Return the (X, Y) coordinate for the center point of the cell that contains the specified text.  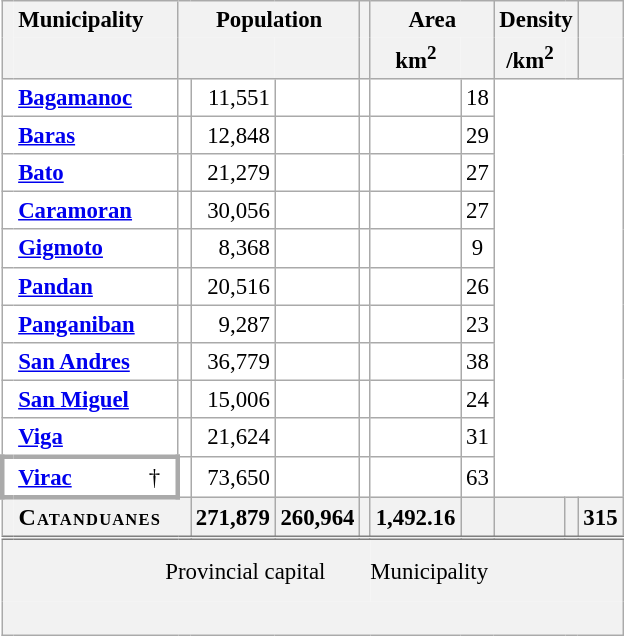
9 (478, 249)
Baras (96, 136)
73,650 (232, 478)
9,287 (232, 324)
315 (600, 518)
21,279 (232, 173)
8,368 (232, 249)
Caramoran (96, 211)
/km2 (530, 58)
21,624 (232, 438)
26 (478, 286)
20,516 (232, 286)
63 (478, 478)
23 (478, 324)
Bagamanoc (96, 98)
Virac (68, 478)
18 (478, 98)
Catanduanes (102, 518)
36,779 (232, 361)
Gigmoto (96, 249)
Pandan (96, 286)
Viga (96, 438)
1,492.16 (415, 518)
Area (432, 20)
12,848 (232, 136)
Provincial capital (245, 570)
31 (478, 438)
15,006 (232, 399)
29 (478, 136)
Panganiban (96, 324)
San Miguel (96, 399)
Density (536, 20)
Bato (96, 173)
38 (478, 361)
Population (268, 20)
24 (478, 399)
30,056 (232, 211)
San Andres (96, 361)
† (149, 478)
260,964 (318, 518)
km2 (415, 58)
11,551 (232, 98)
271,879 (232, 518)
